Extract the (X, Y) coordinate from the center of the cell holding the provided text.  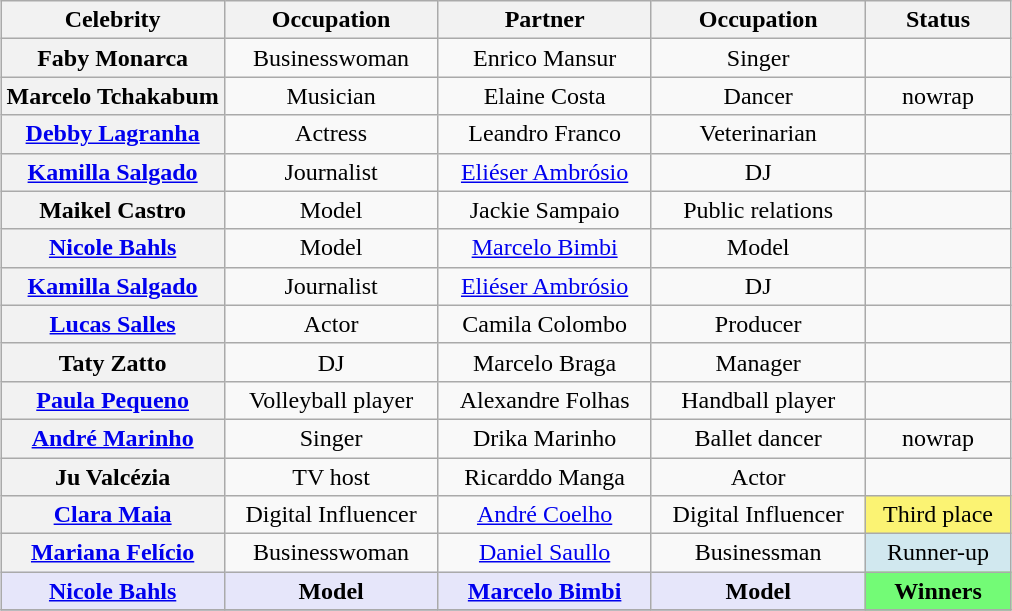
Jackie Sampaio (545, 210)
Producer (758, 324)
Faby Monarca (112, 58)
Taty Zatto (112, 362)
Camila Colombo (545, 324)
Debby Lagranha (112, 134)
André Coelho (545, 515)
Leandro Franco (545, 134)
Mariana Felício (112, 553)
Ju Valcézia (112, 477)
Ballet dancer (758, 438)
TV host (331, 477)
Drika Marinho (545, 438)
Manager (758, 362)
Elaine Costa (545, 96)
Lucas Salles (112, 324)
Dancer (758, 96)
Third place (938, 515)
Celebrity (112, 20)
André Marinho (112, 438)
Volleyball player (331, 400)
Veterinarian (758, 134)
Alexandre Folhas (545, 400)
Status (938, 20)
Partner (545, 20)
Marcelo Braga (545, 362)
Actress (331, 134)
Maikel Castro (112, 210)
Businessman (758, 553)
Marcelo Tchakabum (112, 96)
Enrico Mansur (545, 58)
Handball player (758, 400)
Winners (938, 591)
Runner-up (938, 553)
Clara Maia (112, 515)
Paula Pequeno (112, 400)
Musician (331, 96)
Daniel Saullo (545, 553)
Ricarddo Manga (545, 477)
Public relations (758, 210)
